Detect which cell encompasses the target text, then output its [x, y] center coordinate. 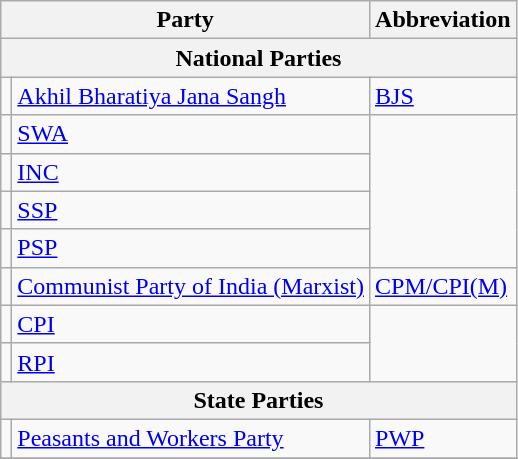
Abbreviation [444, 20]
CPI [191, 324]
State Parties [258, 400]
Party [186, 20]
PSP [191, 248]
SSP [191, 210]
Communist Party of India (Marxist) [191, 286]
National Parties [258, 58]
BJS [444, 96]
INC [191, 172]
Akhil Bharatiya Jana Sangh [191, 96]
RPI [191, 362]
CPM/CPI(M) [444, 286]
Peasants and Workers Party [191, 438]
SWA [191, 134]
PWP [444, 438]
